Extract the [x, y] coordinate from the center of the cell holding the provided text.  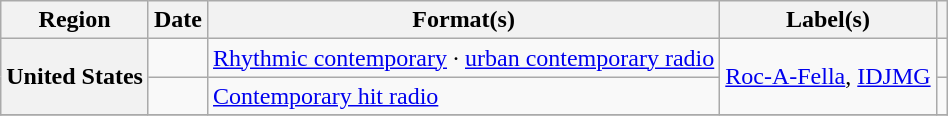
Roc-A-Fella, IDJMG [828, 77]
Region [75, 20]
Contemporary hit radio [464, 96]
Rhythmic contemporary · urban contemporary radio [464, 58]
Label(s) [828, 20]
Format(s) [464, 20]
Date [178, 20]
United States [75, 77]
